Extract the (X, Y) coordinate from the center of the cell holding the provided text.  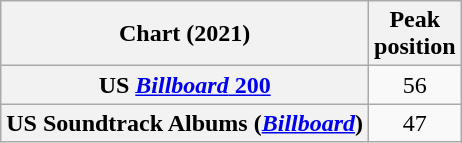
US Billboard 200 (185, 85)
Peakposition (415, 34)
Chart (2021) (185, 34)
US Soundtrack Albums (Billboard) (185, 123)
56 (415, 85)
47 (415, 123)
